Provide the [x, y] coordinate of the cell's center where the given text is located.  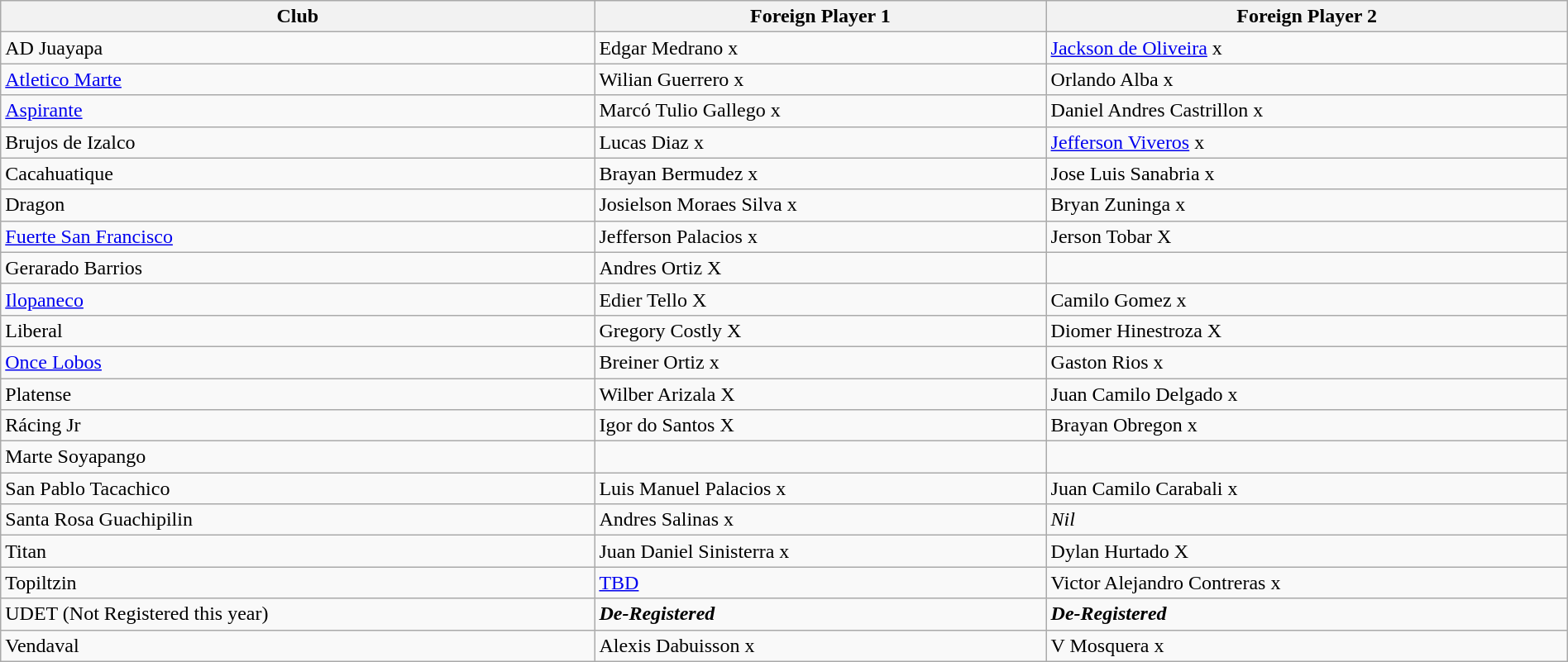
Dragon [298, 205]
Titan [298, 551]
Jefferson Viveros x [1307, 142]
Once Lobos [298, 362]
Edier Tello X [820, 299]
Foreign Player 1 [820, 17]
Edgar Medrano x [820, 48]
TBD [820, 583]
Camilo Gomez x [1307, 299]
Luis Manuel Palacios x [820, 488]
Orlando Alba x [1307, 79]
Foreign Player 2 [1307, 17]
Club [298, 17]
Diomer Hinestroza X [1307, 331]
V Mosquera x [1307, 645]
Alexis Dabuisson x [820, 645]
Jackson de Oliveira x [1307, 48]
Platense [298, 394]
Vendaval [298, 645]
Fuerte San Francisco [298, 236]
Juan Daniel Sinisterra x [820, 551]
Jerson Tobar X [1307, 236]
Daniel Andres Castrillon x [1307, 111]
Liberal [298, 331]
Jefferson Palacios x [820, 236]
Juan Camilo Carabali x [1307, 488]
Nil [1307, 520]
Brayan Bermudez x [820, 174]
Josielson Moraes Silva x [820, 205]
Brujos de Izalco [298, 142]
Victor Alejandro Contreras x [1307, 583]
Topiltzin [298, 583]
Rácing Jr [298, 426]
San Pablo Tacachico [298, 488]
Gregory Costly X [820, 331]
Lucas Diaz x [820, 142]
Juan Camilo Delgado x [1307, 394]
Breiner Ortiz x [820, 362]
Marcó Tulio Gallego x [820, 111]
Ilopaneco [298, 299]
Brayan Obregon x [1307, 426]
Gerarado Barrios [298, 268]
UDET (Not Registered this year) [298, 614]
Cacahuatique [298, 174]
Gaston Rios x [1307, 362]
Wilian Guerrero x [820, 79]
Wilber Arizala X [820, 394]
Bryan Zuninga x [1307, 205]
AD Juayapa [298, 48]
Marte Soyapango [298, 457]
Santa Rosa Guachipilin [298, 520]
Dylan Hurtado X [1307, 551]
Jose Luis Sanabria x [1307, 174]
Aspirante [298, 111]
Andres Salinas x [820, 520]
Andres Ortiz X [820, 268]
Igor do Santos X [820, 426]
Atletico Marte [298, 79]
